Detect which cell encompasses the target text, then output its [X, Y] center coordinate. 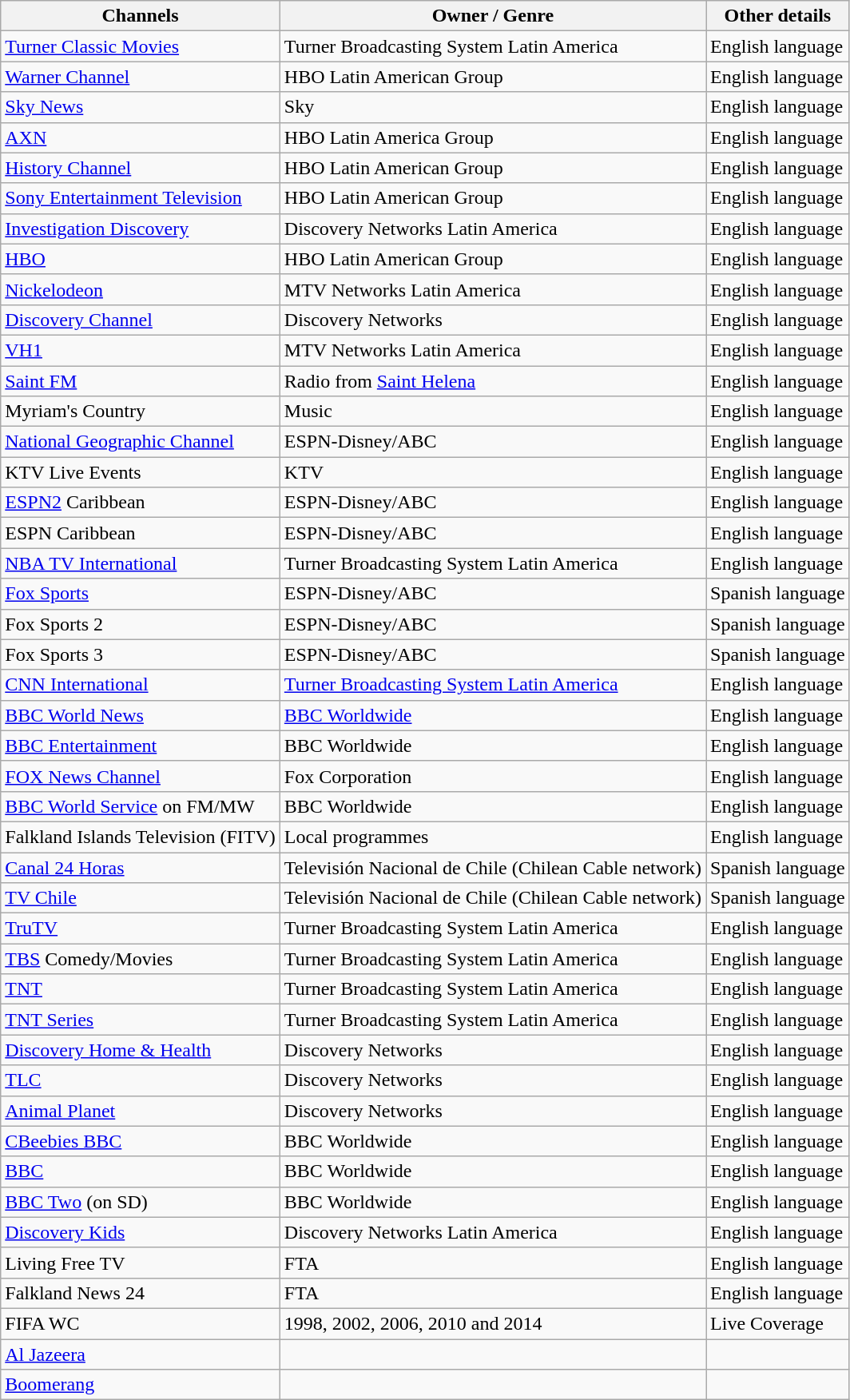
Fox Sports [141, 594]
TV Chile [141, 898]
Living Free TV [141, 1263]
VH1 [141, 350]
BBC [141, 1171]
CNN International [141, 685]
ESPN Caribbean [141, 533]
Other details [778, 16]
BBC Entertainment [141, 746]
1998, 2002, 2006, 2010 and 2014 [492, 1323]
TNT [141, 989]
Turner Classic Movies [141, 46]
Owner / Genre [492, 16]
Music [492, 412]
Warner Channel [141, 77]
History Channel [141, 168]
NBA TV International [141, 563]
KTV [492, 472]
KTV Live Events [141, 472]
Sky News [141, 107]
HBO [141, 259]
Canal 24 Horas [141, 867]
BBC World News [141, 715]
Falkland News 24 [141, 1293]
Fox Corporation [492, 776]
Live Coverage [778, 1323]
Nickelodeon [141, 289]
FIFA WC [141, 1323]
Discovery Channel [141, 320]
BBC Two (on SD) [141, 1202]
Channels [141, 16]
Animal Planet [141, 1111]
Sky [492, 107]
Investigation Discovery [141, 229]
CBeebies BBC [141, 1141]
BBC World Service on FM/MW [141, 806]
TLC [141, 1080]
TNT Series [141, 1020]
FOX News Channel [141, 776]
Sony Entertainment Television [141, 198]
Local programmes [492, 837]
ESPN2 Caribbean [141, 503]
National Geographic Channel [141, 442]
Discovery Home & Health [141, 1050]
AXN [141, 137]
HBO Latin America Group [492, 137]
Saint FM [141, 381]
Falkland Islands Television (FITV) [141, 837]
Boomerang [141, 1385]
Discovery Kids [141, 1232]
Al Jazeera [141, 1354]
Fox Sports 3 [141, 654]
Myriam's Country [141, 412]
Radio from Saint Helena [492, 381]
TBS Comedy/Movies [141, 959]
TruTV [141, 929]
Fox Sports 2 [141, 624]
